Determine the (X, Y) coordinate at the center of the cell enclosing the given text.  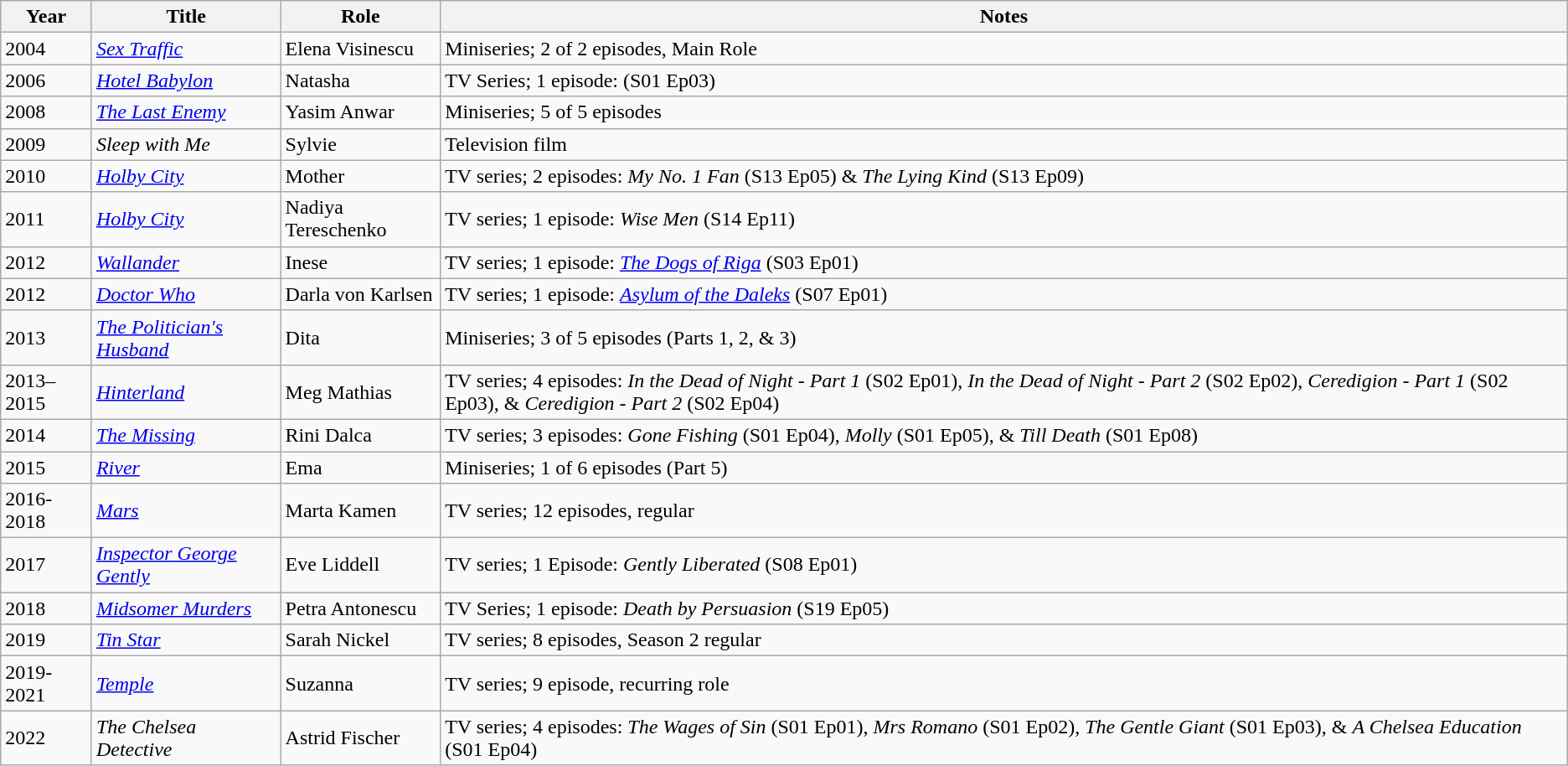
Role (360, 17)
The Missing (186, 435)
Miniseries; 1 of 6 episodes (Part 5) (1004, 467)
2022 (47, 738)
Miniseries; 2 of 2 episodes, Main Role (1004, 49)
TV Series; 1 episode: (S01 Ep03) (1004, 80)
2014 (47, 435)
Sex Traffic (186, 49)
Meg Mathias (360, 392)
Mother (360, 176)
Yasim Anwar (360, 112)
TV Series; 1 episode: Death by Persuasion (S19 Ep05) (1004, 608)
Darla von Karlsen (360, 294)
TV series; 2 episodes: My No. 1 Fan (S13 Ep05) & The Lying Kind (S13 Ep09) (1004, 176)
Television film (1004, 144)
Year (47, 17)
Inese (360, 262)
Mars (186, 511)
River (186, 467)
2010 (47, 176)
TV series; 12 episodes, regular (1004, 511)
Marta Kamen (360, 511)
Sylvie (360, 144)
2019 (47, 640)
The Politician's Husband (186, 337)
Hinterland (186, 392)
2018 (47, 608)
TV series; 1 episode: Asylum of the Daleks (S07 Ep01) (1004, 294)
2006 (47, 80)
Petra Antonescu (360, 608)
Hotel Babylon (186, 80)
Suzanna (360, 684)
2015 (47, 467)
Sarah Nickel (360, 640)
2019-2021 (47, 684)
2009 (47, 144)
TV series; 8 episodes, Season 2 regular (1004, 640)
Temple (186, 684)
Tin Star (186, 640)
TV series; 4 episodes: The Wages of Sin (S01 Ep01), Mrs Romano (S01 Ep02), The Gentle Giant (S01 Ep03), & A Chelsea Education (S01 Ep04) (1004, 738)
Dita (360, 337)
Doctor Who (186, 294)
The Chelsea Detective (186, 738)
Miniseries; 5 of 5 episodes (1004, 112)
Elena Visinescu (360, 49)
2008 (47, 112)
TV series; 1 episode: The Dogs of Riga (S03 Ep01) (1004, 262)
The Last Enemy (186, 112)
Astrid Fischer (360, 738)
Notes (1004, 17)
Wallander (186, 262)
Inspector George Gently (186, 565)
Eve Liddell (360, 565)
2004 (47, 49)
Ema (360, 467)
2013 (47, 337)
Title (186, 17)
2013–2015 (47, 392)
TV series; 1 Episode: Gently Liberated (S08 Ep01) (1004, 565)
2016-2018 (47, 511)
TV series; 9 episode, recurring role (1004, 684)
Natasha (360, 80)
Midsomer Murders (186, 608)
Rini Dalca (360, 435)
Miniseries; 3 of 5 episodes (Parts 1, 2, & 3) (1004, 337)
2011 (47, 220)
2017 (47, 565)
TV series; 1 episode: Wise Men (S14 Ep11) (1004, 220)
TV series; 3 episodes: Gone Fishing (S01 Ep04), Molly (S01 Ep05), & Till Death (S01 Ep08) (1004, 435)
Sleep with Me (186, 144)
Nadiya Tereschenko (360, 220)
